Extract the (x, y) coordinate from the center of the cell holding the provided text.  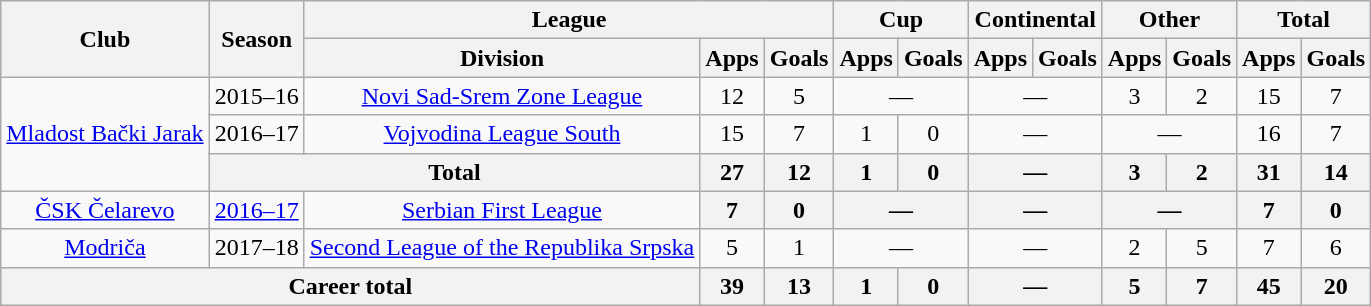
Cup (901, 20)
League (569, 20)
Club (105, 39)
Division (502, 58)
Career total (350, 286)
2015–16 (256, 96)
Modriča (105, 248)
Other (1169, 20)
Novi Sad-Srem Zone League (502, 96)
Mladost Bački Jarak (105, 134)
16 (1269, 134)
27 (732, 172)
2017–18 (256, 248)
20 (1336, 286)
Season (256, 39)
39 (732, 286)
31 (1269, 172)
Continental (1035, 20)
6 (1336, 248)
Serbian First League (502, 210)
Vojvodina League South (502, 134)
ČSK Čelarevo (105, 210)
45 (1269, 286)
Second League of the Republika Srpska (502, 248)
13 (799, 286)
14 (1336, 172)
